Output the (x, y) coordinate of the center of the cell containing the given text.  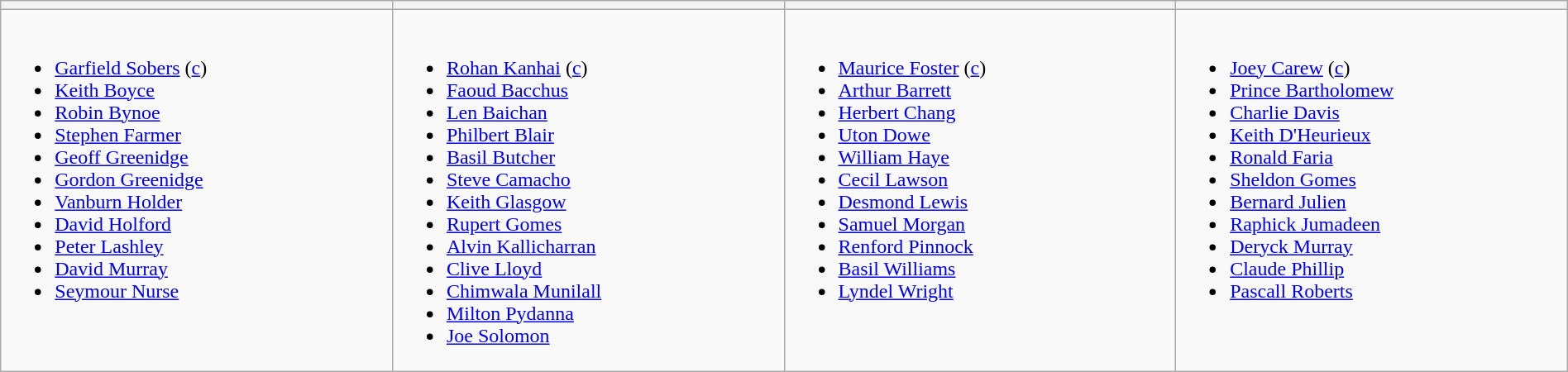
Maurice Foster (c)Arthur BarrettHerbert ChangUton DoweWilliam HayeCecil LawsonDesmond LewisSamuel MorganRenford PinnockBasil WilliamsLyndel Wright (980, 190)
